Extract the [x, y] coordinate from the center of the cell holding the provided text.  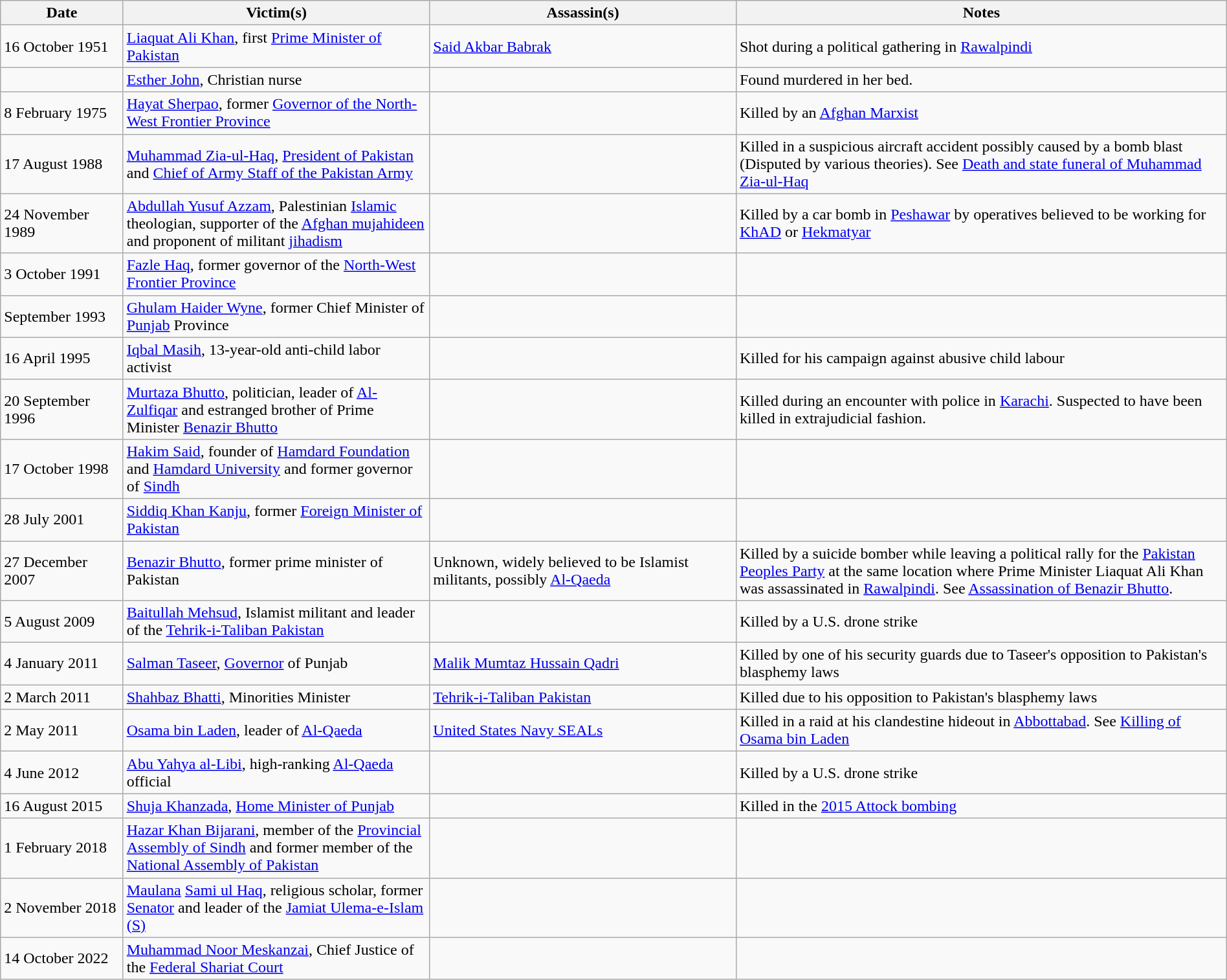
Siddiq Khan Kanju, former Foreign Minister of Pakistan [276, 519]
Abu Yahya al-Libi, high-ranking Al-Qaeda official [276, 773]
2 March 2011 [62, 697]
Date [62, 13]
Muhammad Noor Meskanzai, Chief Justice of the Federal Shariat Court [276, 958]
2 May 2011 [62, 730]
4 June 2012 [62, 773]
20 September 1996 [62, 409]
16 April 1995 [62, 359]
Shuja Khanzada, Home Minister of Punjab [276, 806]
Tehrik-i-Taliban Pakistan [583, 697]
Killed for his campaign against abusive child labour [981, 359]
16 October 1951 [62, 47]
17 August 1988 [62, 164]
Osama bin Laden, leader of Al-Qaeda [276, 730]
4 January 2011 [62, 664]
Benazir Bhutto, former prime minister of Pakistan [276, 571]
1 February 2018 [62, 848]
Shahbaz Bhatti, Minorities Minister [276, 697]
United States Navy SEALs [583, 730]
Killed in the 2015 Attock bombing [981, 806]
24 November 1989 [62, 223]
Killed due to his opposition to Pakistan's blasphemy laws [981, 697]
Killed by a car bomb in Peshawar by operatives believed to be working for KhAD or Hekmatyar [981, 223]
Found murdered in her bed. [981, 80]
Assassin(s) [583, 13]
Killed during an encounter with police in Karachi. Suspected to have been killed in extrajudicial fashion. [981, 409]
Salman Taseer, Governor of Punjab [276, 664]
16 August 2015 [62, 806]
28 July 2001 [62, 519]
3 October 1991 [62, 274]
Liaquat Ali Khan, first Prime Minister of Pakistan [276, 47]
Shot during a political gathering in Rawalpindi [981, 47]
Hayat Sherpao, former Governor of the North-West Frontier Province [276, 113]
Iqbal Masih, 13-year-old anti-child labor activist [276, 359]
Fazle Haq, former governor of the North-West Frontier Province [276, 274]
17 October 1998 [62, 469]
Maulana Sami ul Haq, religious scholar, former Senator and leader of the Jamiat Ulema-e-Islam (S) [276, 908]
8 February 1975 [62, 113]
2 November 2018 [62, 908]
Killed by an Afghan Marxist [981, 113]
Ghulam Haider Wyne, former Chief Minister of Punjab Province [276, 316]
Notes [981, 13]
Victim(s) [276, 13]
Malik Mumtaz Hussain Qadri [583, 664]
Abdullah Yusuf Azzam, Palestinian Islamic theologian, supporter of the Afghan mujahideen and proponent of militant jihadism [276, 223]
Killed by one of his security guards due to Taseer's opposition to Pakistan's blasphemy laws [981, 664]
14 October 2022 [62, 958]
Hazar Khan Bijarani, member of the Provincial Assembly of Sindh and former member of the National Assembly of Pakistan [276, 848]
Said Akbar Babrak [583, 47]
Baitullah Mehsud, Islamist militant and leader of the Tehrik-i-Taliban Pakistan [276, 621]
Esther John, Christian nurse [276, 80]
Unknown, widely believed to be Islamist militants, possibly Al-Qaeda [583, 571]
5 August 2009 [62, 621]
Killed in a raid at his clandestine hideout in Abbottabad. See Killing of Osama bin Laden [981, 730]
27 December 2007 [62, 571]
Murtaza Bhutto, politician, leader of Al-Zulfiqar and estranged brother of Prime Minister Benazir Bhutto [276, 409]
Muhammad Zia-ul-Haq, President of Pakistan and Chief of Army Staff of the Pakistan Army [276, 164]
September 1993 [62, 316]
Hakim Said, founder of Hamdard Foundation and Hamdard University and former governor of Sindh [276, 469]
